Output the [x, y] coordinate of the center of the cell containing the given text.  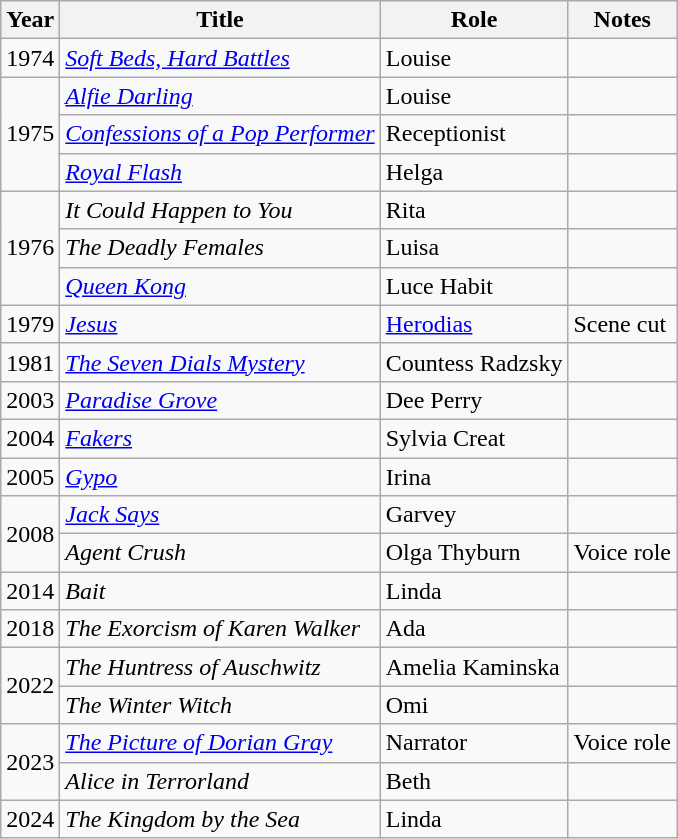
1976 [30, 248]
2004 [30, 438]
Garvey [474, 515]
Herodias [474, 324]
Receptionist [474, 134]
Dee Perry [474, 400]
Alice in Terrorland [220, 781]
1974 [30, 58]
Gypo [220, 477]
Notes [622, 20]
Jack Says [220, 515]
2022 [30, 686]
Scene cut [622, 324]
Sylvia Creat [474, 438]
Omi [474, 705]
2008 [30, 534]
The Winter Witch [220, 705]
1981 [30, 362]
Royal Flash [220, 172]
Ada [474, 629]
The Seven Dials Mystery [220, 362]
Amelia Kaminska [474, 667]
2024 [30, 819]
The Huntress of Auschwitz [220, 667]
Luce Habit [474, 286]
The Exorcism of Karen Walker [220, 629]
The Kingdom by the Sea [220, 819]
Agent Crush [220, 553]
The Deadly Females [220, 248]
Queen Kong [220, 286]
2023 [30, 762]
Rita [474, 210]
Alfie Darling [220, 96]
Paradise Grove [220, 400]
Irina [474, 477]
Olga Thyburn [474, 553]
Fakers [220, 438]
Luisa [474, 248]
Title [220, 20]
2005 [30, 477]
Role [474, 20]
It Could Happen to You [220, 210]
2003 [30, 400]
The Picture of Dorian Gray [220, 743]
Narrator [474, 743]
1975 [30, 134]
Year [30, 20]
Bait [220, 591]
Beth [474, 781]
2014 [30, 591]
Jesus [220, 324]
Soft Beds, Hard Battles [220, 58]
2018 [30, 629]
Helga [474, 172]
Countess Radzsky [474, 362]
1979 [30, 324]
Confessions of a Pop Performer [220, 134]
